Capture the cell that displays the provided text and extract its (x, y) central coordinate. 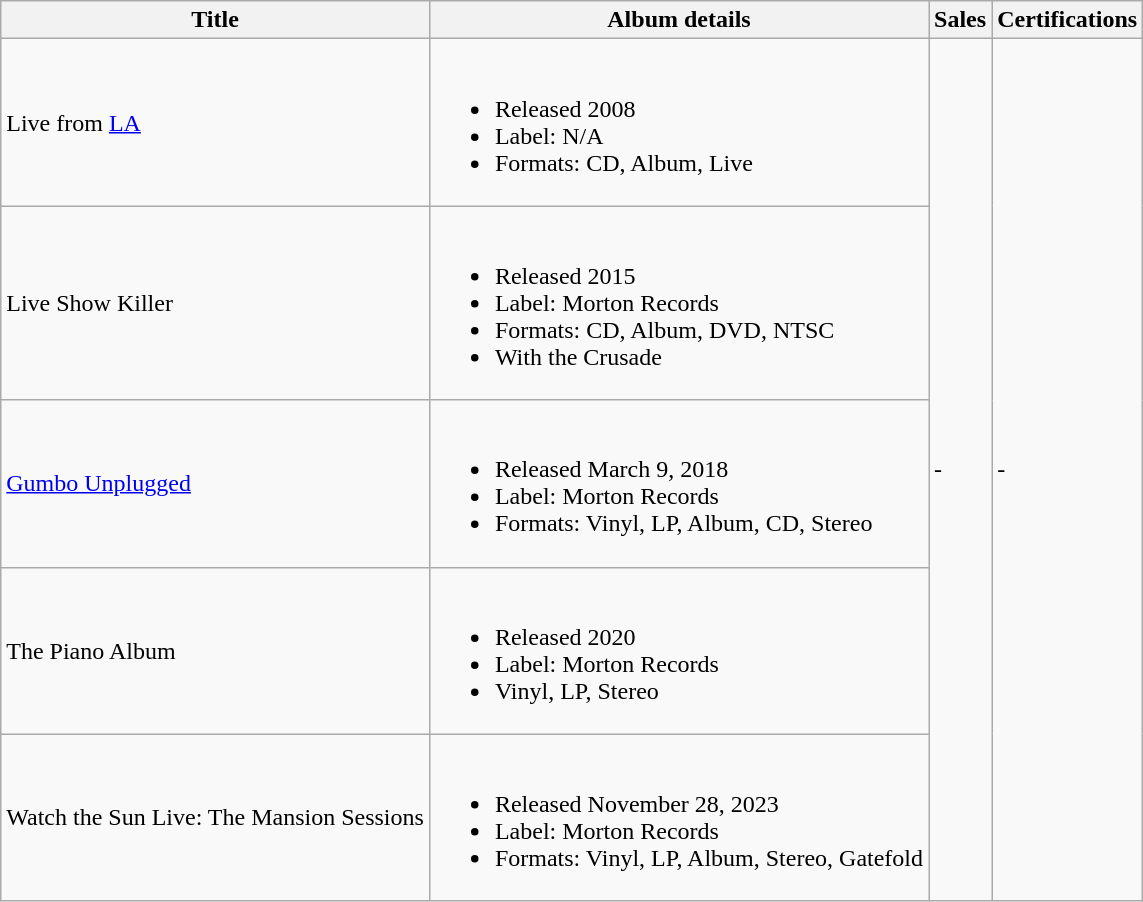
Title (216, 20)
Watch the Sun Live: The Mansion Sessions (216, 818)
Released 2020Label: Morton RecordsVinyl, LP, Stereo (678, 650)
Certifications (1068, 20)
The Piano Album (216, 650)
Released 2015Label: Morton RecordsFormats: CD, Album, DVD, NTSCWith the Crusade (678, 303)
Released 2008Label: N/AFormats: CD, Album, Live (678, 122)
Released March 9, 2018Label: Morton RecordsFormats: Vinyl, LP, Album, CD, Stereo (678, 484)
Live from LA (216, 122)
Sales (960, 20)
Live Show Killer (216, 303)
Released November 28, 2023Label: Morton RecordsFormats: Vinyl, LP, Album, Stereo, Gatefold (678, 818)
Gumbo Unplugged (216, 484)
Album details (678, 20)
